Find where the given text appears and provide that cell's center as (x, y) coordinate. 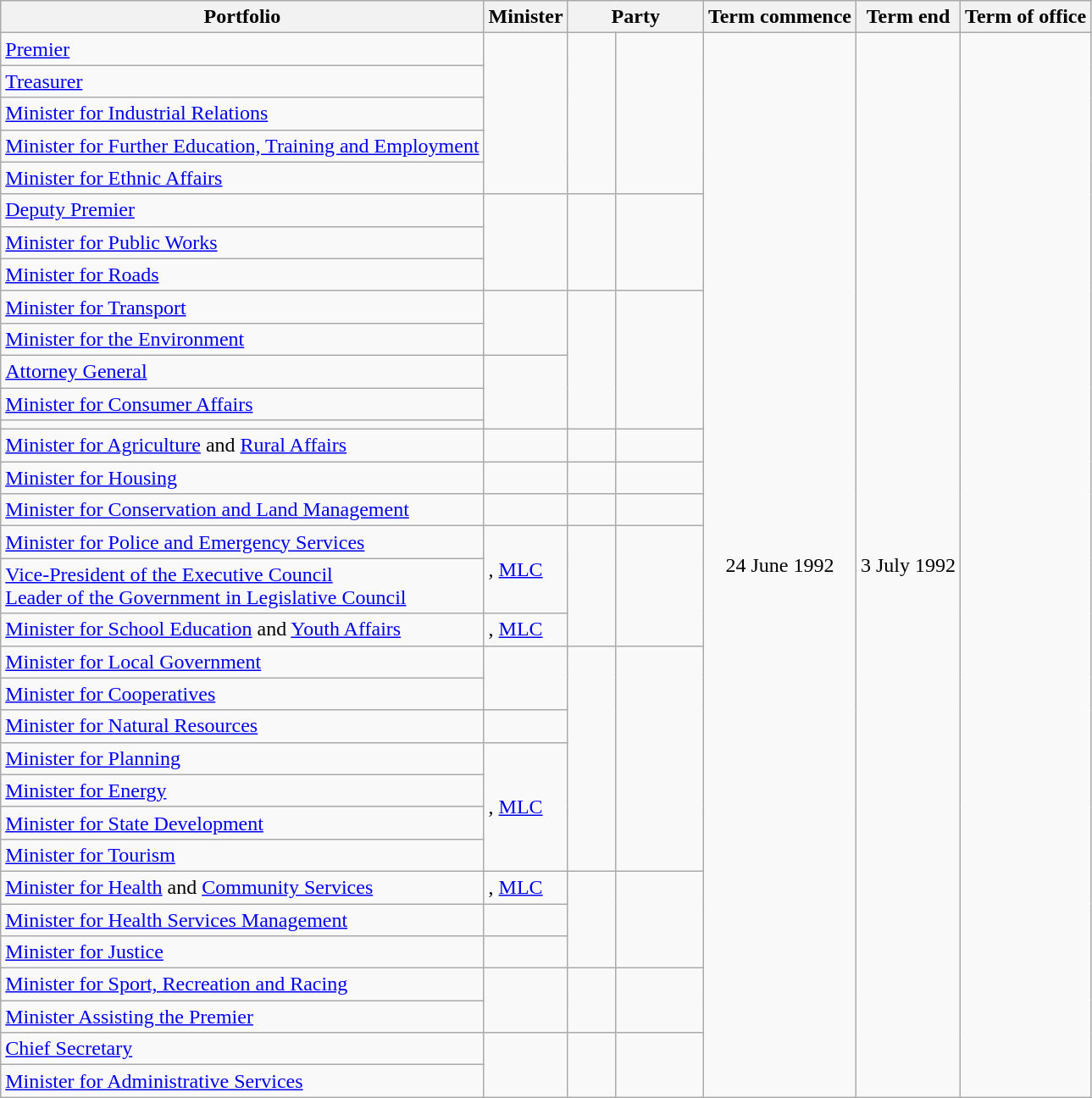
Term of office (1026, 17)
Minister for Consumer Affairs (242, 404)
Minister for Industrial Relations (242, 114)
Vice-President of the Executive CouncilLeader of the Government in Legislative Council (242, 586)
Minister for Ethnic Affairs (242, 178)
Term end (908, 17)
Minister for Tourism (242, 855)
Attorney General (242, 371)
Minister for the Environment (242, 339)
3 July 1992 (908, 565)
Treasurer (242, 81)
Minister for Health Services Management (242, 919)
Minister for Justice (242, 952)
Minister for Transport (242, 307)
Minister for Local Government (242, 662)
Minister for Police and Emergency Services (242, 542)
Minister for Cooperatives (242, 694)
Minister for Energy (242, 790)
Premier (242, 49)
Minister for Further Education, Training and Employment (242, 146)
Term commence (779, 17)
Party (635, 17)
Minister for Planning (242, 758)
Deputy Premier (242, 210)
Chief Secretary (242, 1049)
Minister for School Education and Youth Affairs (242, 629)
Minister for Sport, Recreation and Racing (242, 984)
Minister for Natural Resources (242, 726)
Minister for State Development (242, 823)
Minister for Administrative Services (242, 1081)
Minister for Conservation and Land Management (242, 510)
Minister for Health and Community Services (242, 887)
Minister for Public Works (242, 242)
Portfolio (242, 17)
Minister for Housing (242, 478)
Minister for Roads (242, 274)
Minister (525, 17)
24 June 1992 (779, 565)
Minister for Agriculture and Rural Affairs (242, 446)
Minister Assisting the Premier (242, 1017)
